Search for the cell housing the specified text and yield its [X, Y] center coordinate. 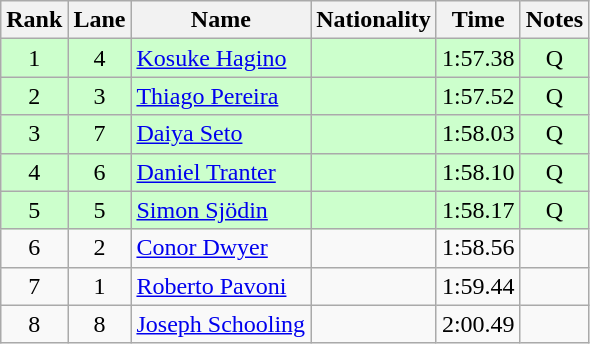
2:00.49 [478, 324]
Name [221, 20]
Conor Dwyer [221, 248]
Daniel Tranter [221, 172]
1:59.44 [478, 286]
Simon Sjödin [221, 210]
1:57.38 [478, 58]
Nationality [374, 20]
1:58.10 [478, 172]
Notes [554, 20]
1:58.03 [478, 134]
Thiago Pereira [221, 96]
Kosuke Hagino [221, 58]
Joseph Schooling [221, 324]
1:58.17 [478, 210]
1:57.52 [478, 96]
1:58.56 [478, 248]
Lane [100, 20]
Time [478, 20]
Daiya Seto [221, 134]
Rank [34, 20]
Roberto Pavoni [221, 286]
